Return the (x, y) coordinate for the center point of the cell that contains the specified text.  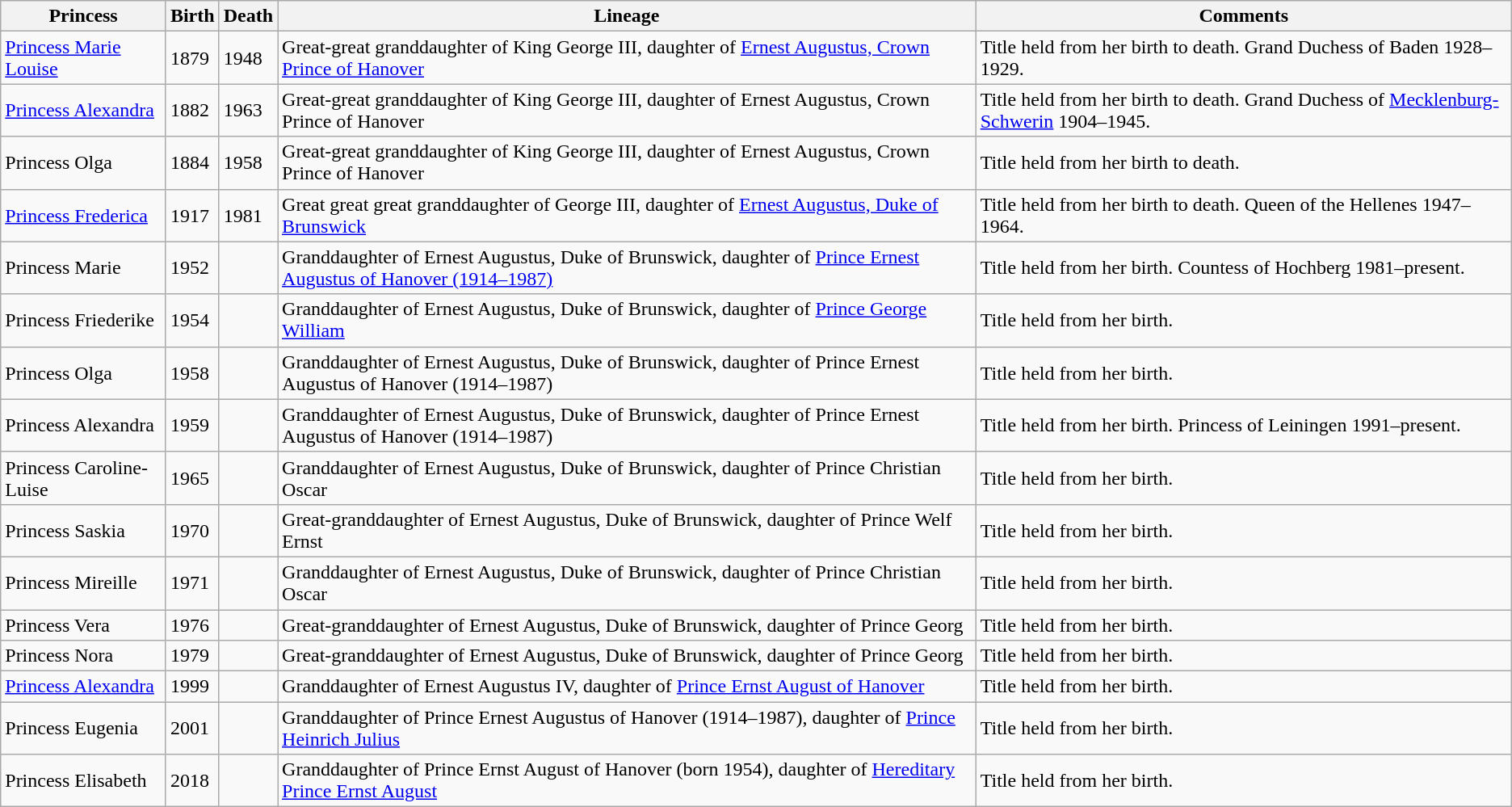
2001 (192, 729)
1948 (248, 58)
Princess Caroline-Luise (84, 478)
Birth (192, 16)
Title held from her birth to death. Queen of the Hellenes 1947–1964. (1244, 215)
1959 (192, 425)
1976 (192, 624)
Granddaughter of Prince Ernest Augustus of Hanover (1914–1987), daughter of Prince Heinrich Julius (627, 729)
Princess Marie Louise (84, 58)
Title held from her birth to death. Grand Duchess of Baden 1928–1929. (1244, 58)
Princess Vera (84, 624)
Princess Frederica (84, 215)
Princess Elisabeth (84, 780)
Granddaughter of Prince Ernst August of Hanover (born 1954), daughter of Hereditary Prince Ernst August (627, 780)
Title held from her birth. Countess of Hochberg 1981–present. (1244, 268)
Granddaughter of Ernest Augustus, Duke of Brunswick, daughter of Prince George William (627, 320)
Title held from her birth. Princess of Leiningen 1991–present. (1244, 425)
1882 (192, 110)
Great great great granddaughter of George III, daughter of Ernest Augustus, Duke of Brunswick (627, 215)
Princess Saskia (84, 530)
1963 (248, 110)
Title held from her birth to death. Grand Duchess of Mecklenburg-Schwerin 1904–1945. (1244, 110)
1971 (192, 583)
Princess Nora (84, 656)
1981 (248, 215)
1879 (192, 58)
Great-granddaughter of Ernest Augustus, Duke of Brunswick, daughter of Prince Welf Ernst (627, 530)
Title held from her birth to death. (1244, 163)
Lineage (627, 16)
1954 (192, 320)
Princess Mireille (84, 583)
1917 (192, 215)
1952 (192, 268)
Princess Eugenia (84, 729)
Comments (1244, 16)
Princess Friederike (84, 320)
2018 (192, 780)
Granddaughter of Ernest Augustus IV, daughter of Prince Ernst August of Hanover (627, 687)
1999 (192, 687)
Death (248, 16)
1970 (192, 530)
1884 (192, 163)
1979 (192, 656)
Princess Marie (84, 268)
1965 (192, 478)
Princess (84, 16)
